Capture the cell that displays the provided text and extract its (X, Y) central coordinate. 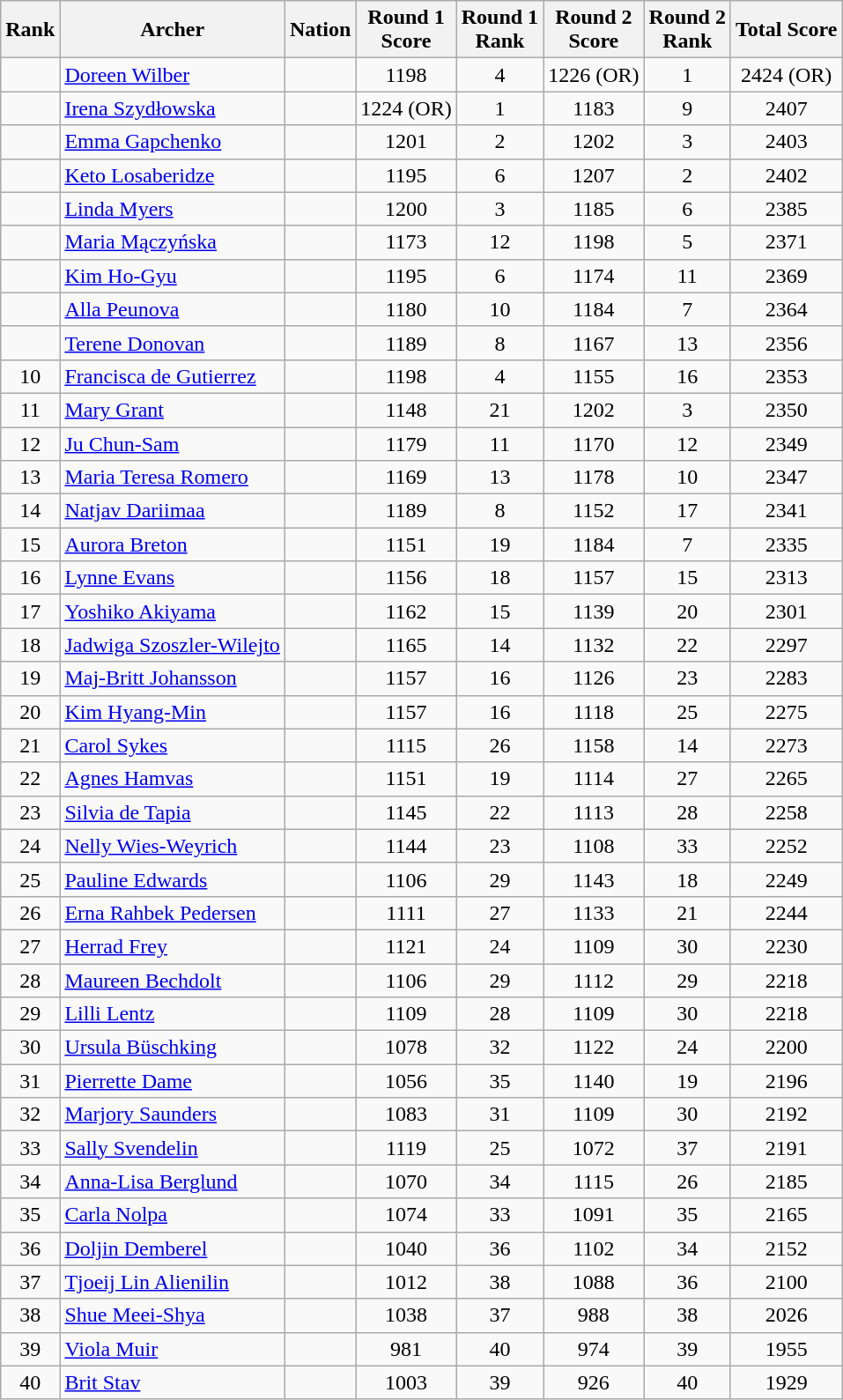
2402 (786, 175)
2369 (786, 276)
2371 (786, 242)
2165 (786, 1215)
2407 (786, 108)
1038 (406, 1315)
2152 (786, 1248)
Irena Szydłowska (173, 108)
1929 (786, 1382)
1112 (594, 981)
Doljin Demberel (173, 1248)
Carla Nolpa (173, 1215)
Alla Peunova (173, 309)
1173 (406, 242)
Nelly Wies-Weyrich (173, 846)
1091 (594, 1215)
Ju Chun-Sam (173, 443)
1070 (406, 1181)
1155 (594, 376)
Tjoeij Lin Alienilin (173, 1282)
Kim Ho-Gyu (173, 276)
1178 (594, 478)
9 (687, 108)
2347 (786, 478)
Maria Mączyńska (173, 242)
2301 (786, 611)
1118 (594, 712)
1185 (594, 209)
2258 (786, 812)
Anna-Lisa Berglund (173, 1181)
1180 (406, 309)
Round 1 Score (406, 30)
Keto Losaberidze (173, 175)
Agnes Hamvas (173, 779)
2335 (786, 544)
1183 (594, 108)
Kim Hyang-Min (173, 712)
1113 (594, 812)
1200 (406, 209)
2244 (786, 913)
1162 (406, 611)
1056 (406, 1081)
1003 (406, 1382)
Ursula Büschking (173, 1048)
Sally Svendelin (173, 1148)
Terene Donovan (173, 343)
1201 (406, 142)
Pierrette Dame (173, 1081)
Nation (320, 30)
Emma Gapchenko (173, 142)
Aurora Breton (173, 544)
1224 (OR) (406, 108)
1174 (594, 276)
Yoshiko Akiyama (173, 611)
Viola Muir (173, 1349)
1126 (594, 678)
2356 (786, 343)
2191 (786, 1148)
2297 (786, 645)
1167 (594, 343)
1152 (594, 511)
1143 (594, 879)
1139 (594, 611)
Round 2 Score (594, 30)
Total Score (786, 30)
2026 (786, 1315)
Archer (173, 30)
2249 (786, 879)
1074 (406, 1215)
Jadwiga Szoszler-Wilejto (173, 645)
1226 (OR) (594, 75)
Round 2 Rank (687, 30)
988 (594, 1315)
1169 (406, 478)
2424 (OR) (786, 75)
Rank (30, 30)
2100 (786, 1282)
Francisca de Gutierrez (173, 376)
2275 (786, 712)
Silvia de Tapia (173, 812)
1158 (594, 745)
Maj-Britt Johansson (173, 678)
2403 (786, 142)
1207 (594, 175)
Carol Sykes (173, 745)
1078 (406, 1048)
1083 (406, 1115)
1145 (406, 812)
2385 (786, 209)
1132 (594, 645)
2265 (786, 779)
Maria Teresa Romero (173, 478)
Marjory Saunders (173, 1115)
Mary Grant (173, 410)
Lilli Lentz (173, 1014)
1955 (786, 1349)
Brit Stav (173, 1382)
Pauline Edwards (173, 879)
Lynne Evans (173, 578)
Round 1 Rank (499, 30)
2196 (786, 1081)
1088 (594, 1282)
2313 (786, 578)
2273 (786, 745)
1165 (406, 645)
1140 (594, 1081)
1111 (406, 913)
2185 (786, 1181)
2353 (786, 376)
1133 (594, 913)
1119 (406, 1148)
2349 (786, 443)
1072 (594, 1148)
Herrad Frey (173, 946)
1148 (406, 410)
1012 (406, 1282)
974 (594, 1349)
1179 (406, 443)
Linda Myers (173, 209)
1114 (594, 779)
2341 (786, 511)
Shue Meei-Shya (173, 1315)
1144 (406, 846)
Doreen Wilber (173, 75)
2230 (786, 946)
Natjav Dariimaa (173, 511)
2200 (786, 1048)
1040 (406, 1248)
1121 (406, 946)
981 (406, 1349)
1122 (594, 1048)
1102 (594, 1248)
Erna Rahbek Pedersen (173, 913)
2192 (786, 1115)
926 (594, 1382)
2364 (786, 309)
2350 (786, 410)
1156 (406, 578)
2252 (786, 846)
1108 (594, 846)
5 (687, 242)
2283 (786, 678)
1170 (594, 443)
Maureen Bechdolt (173, 981)
